From the cell containing the given text, extract its center point as (x, y) coordinate. 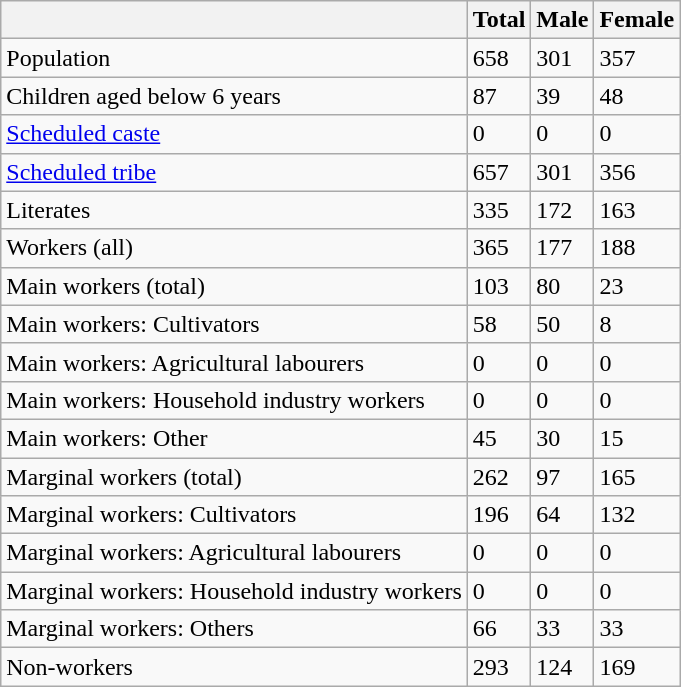
Children aged below 6 years (234, 96)
Main workers: Other (234, 438)
Main workers: Household industry workers (234, 400)
657 (499, 172)
30 (562, 438)
Scheduled tribe (234, 172)
335 (499, 210)
Main workers (total) (234, 286)
Scheduled caste (234, 134)
124 (562, 667)
658 (499, 58)
Female (637, 20)
87 (499, 96)
Marginal workers: Cultivators (234, 515)
8 (637, 324)
Marginal workers: Agricultural labourers (234, 553)
165 (637, 477)
Population (234, 58)
188 (637, 248)
45 (499, 438)
15 (637, 438)
64 (562, 515)
356 (637, 172)
Marginal workers: Household industry workers (234, 591)
Total (499, 20)
177 (562, 248)
Marginal workers: Others (234, 629)
66 (499, 629)
Marginal workers (total) (234, 477)
Workers (all) (234, 248)
103 (499, 286)
48 (637, 96)
23 (637, 286)
Main workers: Cultivators (234, 324)
357 (637, 58)
39 (562, 96)
132 (637, 515)
97 (562, 477)
50 (562, 324)
365 (499, 248)
196 (499, 515)
293 (499, 667)
58 (499, 324)
172 (562, 210)
80 (562, 286)
169 (637, 667)
Main workers: Agricultural labourers (234, 362)
Non-workers (234, 667)
262 (499, 477)
163 (637, 210)
Literates (234, 210)
Male (562, 20)
